Return the (X, Y) coordinate for the center point of the cell that contains the specified text.  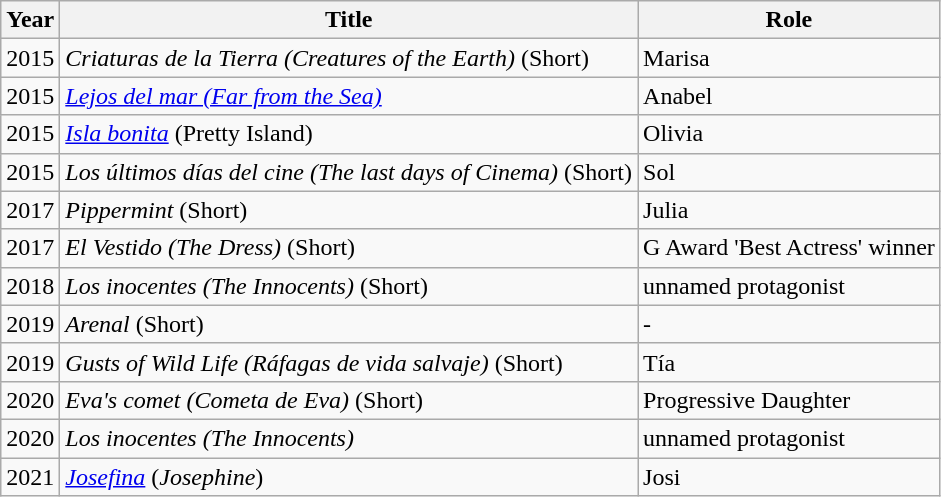
Title (349, 20)
Lejos del mar (Far from the Sea) (349, 96)
Josi (790, 477)
Year (30, 20)
Role (790, 20)
Progressive Daughter (790, 400)
Sol (790, 172)
G Award 'Best Actress' winner (790, 248)
Tía (790, 362)
Gusts of Wild Life (Ráfagas de vida salvaje) (Short) (349, 362)
Eva's comet (Cometa de Eva) (Short) (349, 400)
El Vestido (The Dress) (Short) (349, 248)
Marisa (790, 58)
Pippermint (Short) (349, 210)
Criaturas de la Tierra (Creatures of the Earth) (Short) (349, 58)
Los últimos días del cine (The last days of Cinema) (Short) (349, 172)
2018 (30, 286)
Julia (790, 210)
2021 (30, 477)
Los inocentes (The Innocents) (Short) (349, 286)
- (790, 324)
Los inocentes (The Innocents) (349, 438)
Anabel (790, 96)
Arenal (Short) (349, 324)
Josefina (Josephine) (349, 477)
Olivia (790, 134)
Isla bonita (Pretty Island) (349, 134)
